Determine the (x, y) coordinate at the center of the cell enclosing the given text.  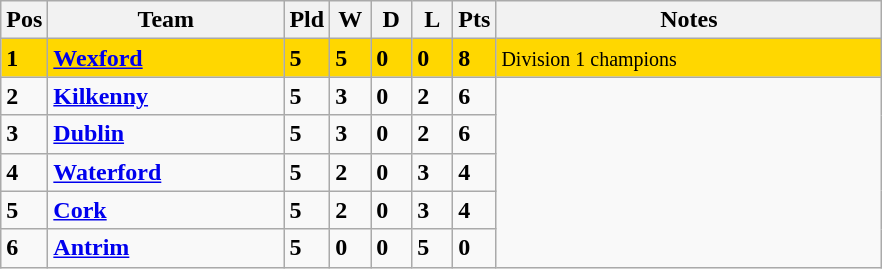
Notes (689, 20)
1 (24, 58)
Division 1 champions (689, 58)
W (350, 20)
Pos (24, 20)
Pts (474, 20)
Waterford (166, 172)
Kilkenny (166, 96)
Wexford (166, 58)
L (432, 20)
Antrim (166, 248)
D (392, 20)
Cork (166, 210)
8 (474, 58)
Pld (307, 20)
Team (166, 20)
Dublin (166, 134)
